Find where the given text appears and provide that cell's center as (X, Y) coordinate. 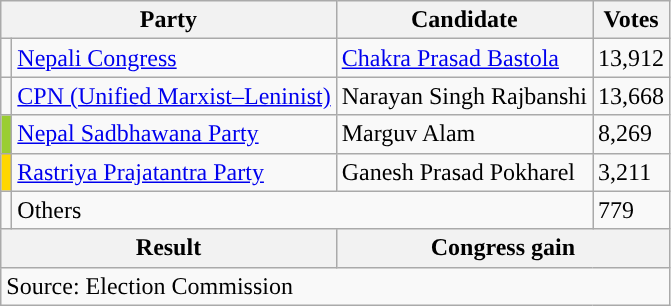
Narayan Singh Rajbanshi (464, 96)
Party (168, 20)
Source: Election Commission (336, 286)
13,912 (632, 58)
Ganesh Prasad Pokharel (464, 172)
CPN (Unified Marxist–Leninist) (174, 96)
Votes (632, 20)
Rastriya Prajatantra Party (174, 172)
13,668 (632, 96)
779 (632, 210)
3,211 (632, 172)
Result (168, 248)
Candidate (464, 20)
8,269 (632, 134)
Marguv Alam (464, 134)
Congress gain (502, 248)
Nepal Sadbhawana Party (174, 134)
Nepali Congress (174, 58)
Chakra Prasad Bastola (464, 58)
Others (302, 210)
